Identify which cell holds the provided text, then report its (X, Y) central coordinate. 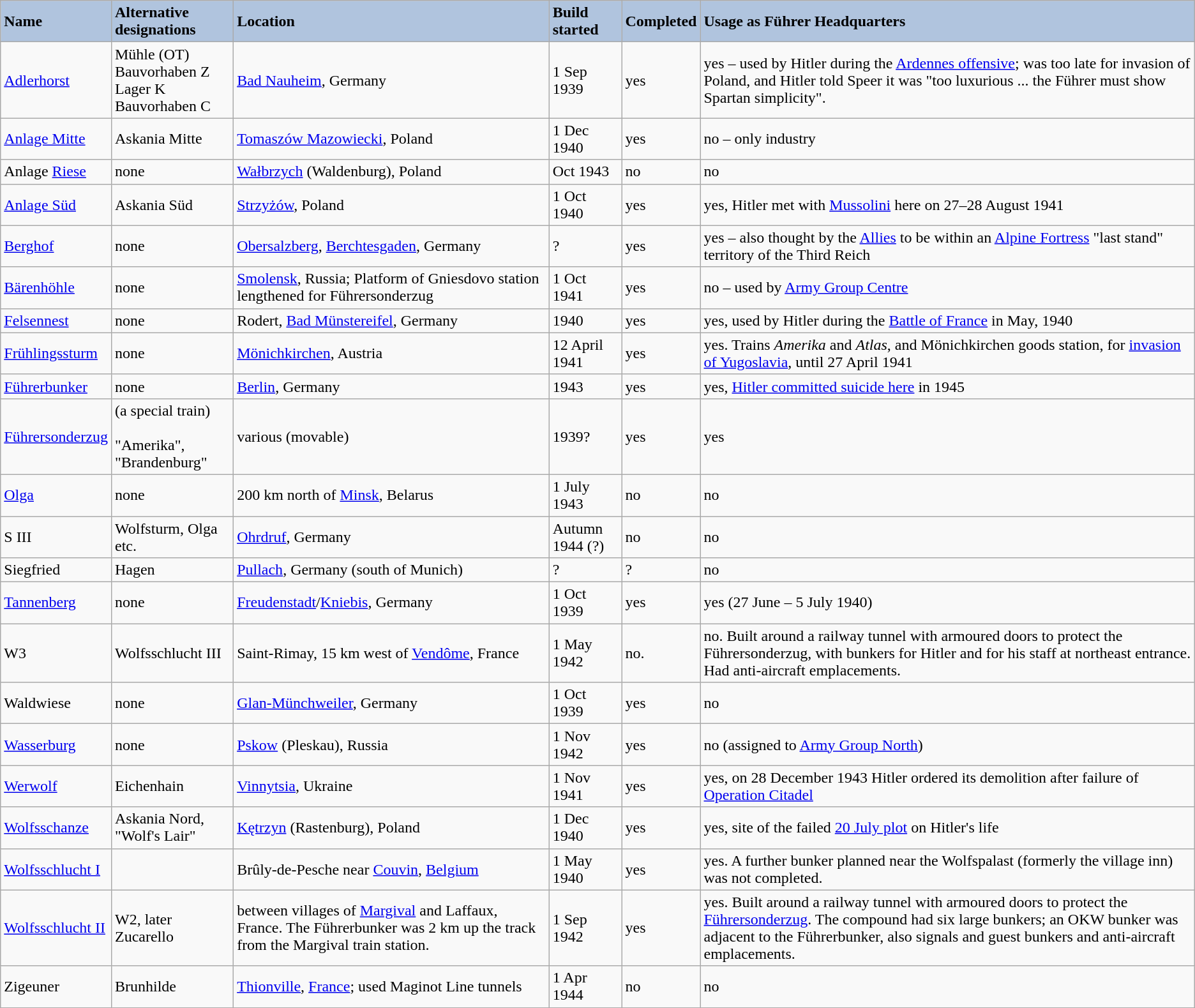
1 Oct 1941 (585, 287)
yes, on 28 December 1943 Hitler ordered its demolition after failure of Operation Citadel (947, 786)
W2, later Zucarello (172, 928)
Führerbunker (56, 386)
yes, Hitler met with Mussolini here on 27–28 August 1941 (947, 204)
1 Nov 1941 (585, 786)
1 May 1940 (585, 869)
yes, site of the failed 20 July plot on Hitler's life (947, 827)
Tomaszów Mazowiecki, Poland (392, 139)
Felsennest (56, 320)
Build started (585, 22)
W3 (56, 653)
yes, Hitler committed suicide here in 1945 (947, 386)
Adlerhorst (56, 80)
no – only industry (947, 139)
Siegfried (56, 570)
Vinnytsia, Ukraine (392, 786)
Location (392, 22)
Wolfsschlucht III (172, 653)
Hagen (172, 570)
Pskow (Pleskau), Russia (392, 744)
Frühlingssturm (56, 354)
Smolensk, Russia; Platform of Gniesdovo station lengthened for Führersonderzug (392, 287)
12 April 1941 (585, 354)
yes (27 June – 5 July 1940) (947, 603)
Brunhilde (172, 987)
Oct 1943 (585, 172)
1940 (585, 320)
Saint-Rimay, 15 km west of Vendôme, France (392, 653)
Wolfsschanze (56, 827)
Rodert, Bad Münstereifel, Germany (392, 320)
200 km north of Minsk, Belarus (392, 495)
Wałbrzych (Waldenburg), Poland (392, 172)
Waldwiese (56, 703)
Completed (661, 22)
Alternative designations (172, 22)
Tannenberg (56, 603)
Zigeuner (56, 987)
Freudenstadt/Kniebis, Germany (392, 603)
Wolfsschlucht II (56, 928)
between villages of Margival and Laffaux, France. The Führerbunker was 2 km up the track from the Margival train station. (392, 928)
Anlage Süd (56, 204)
various (movable) (392, 437)
Kętrzyn (Rastenburg), Poland (392, 827)
Wolfsturm, Olga etc. (172, 536)
Strzyżów, Poland (392, 204)
1 Nov 1942 (585, 744)
Brûly-de-Pesche near Couvin, Belgium (392, 869)
Olga (56, 495)
1 Oct 1940 (585, 204)
Wolfsschlucht I (56, 869)
Berghof (56, 246)
Mönichkirchen, Austria (392, 354)
Führersonderzug (56, 437)
S III (56, 536)
Obersalzberg, Berchtesgaden, Germany (392, 246)
Askania Mitte (172, 139)
yes – also thought by the Allies to be within an Alpine Fortress "last stand" territory of the Third Reich (947, 246)
1 Sep 1939 (585, 80)
1 July 1943 (585, 495)
no. (661, 653)
no – used by Army Group Centre (947, 287)
yes, used by Hitler during the Battle of France in May, 1940 (947, 320)
1 Apr 1944 (585, 987)
yes. A further bunker planned near the Wolfspalast (formerly the village inn) was not completed. (947, 869)
Autumn 1944 (?) (585, 536)
Bärenhöhle (56, 287)
Werwolf (56, 786)
no (assigned to Army Group North) (947, 744)
Berlin, Germany (392, 386)
yes. Trains Amerika and Atlas, and Mönichkirchen goods station, for invasion of Yugoslavia, until 27 April 1941 (947, 354)
1 May 1942 (585, 653)
Wasserburg (56, 744)
Name (56, 22)
Pullach, Germany (south of Munich) (392, 570)
1939? (585, 437)
Bad Nauheim, Germany (392, 80)
(a special train)"Amerika", "Brandenburg" (172, 437)
Anlage Riese (56, 172)
Thionville, France; used Maginot Line tunnels (392, 987)
Anlage Mitte (56, 139)
Mühle (OT)Bauvorhaben Z Lager K Bauvorhaben C (172, 80)
Askania Nord, "Wolf's Lair" (172, 827)
Glan-Münchweiler, Germany (392, 703)
1943 (585, 386)
1 Sep 1942 (585, 928)
Ohrdruf, Germany (392, 536)
Usage as Führer Headquarters (947, 22)
Askania Süd (172, 204)
Eichenhain (172, 786)
